Determine the (x, y) coordinate at the center of the cell enclosing the given text.  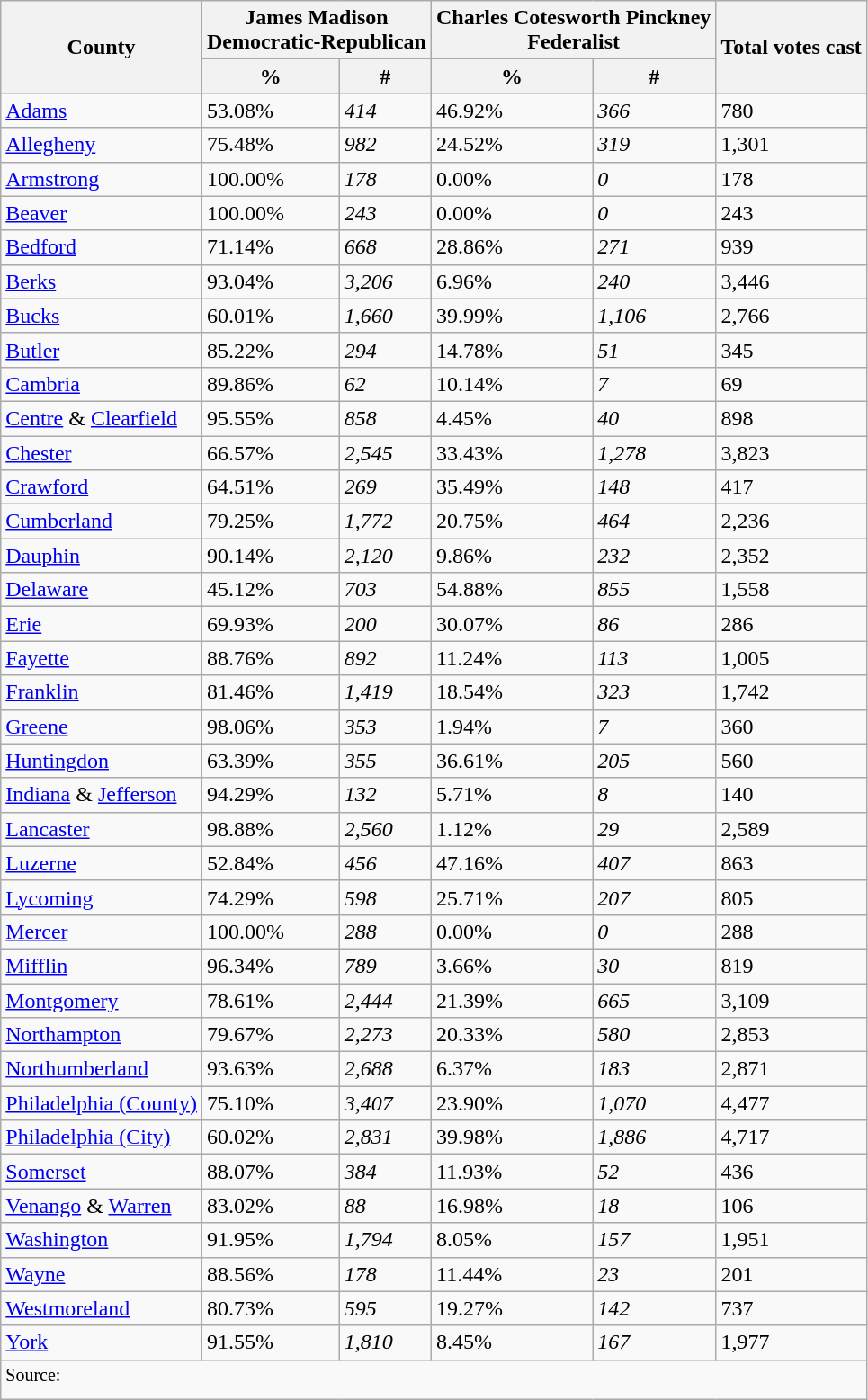
3,109 (792, 1001)
69.93% (270, 624)
2,236 (792, 522)
Fayette (102, 658)
3.66% (511, 966)
94.29% (270, 795)
18 (655, 1206)
4,717 (792, 1137)
142 (655, 1308)
737 (792, 1308)
598 (385, 897)
353 (385, 727)
384 (385, 1172)
148 (655, 487)
Venango & Warren (102, 1206)
805 (792, 897)
4.45% (511, 418)
83.02% (270, 1206)
69 (792, 384)
93.04% (270, 281)
Total votes cast (792, 47)
11.93% (511, 1172)
3,823 (792, 452)
88 (385, 1206)
8 (655, 795)
86 (655, 624)
Centre & Clearfield (102, 418)
York (102, 1342)
Mercer (102, 932)
1.12% (511, 829)
323 (655, 692)
780 (792, 111)
Northumberland (102, 1069)
Armstrong (102, 179)
16.98% (511, 1206)
79.67% (270, 1035)
78.61% (270, 1001)
1,558 (792, 590)
1,951 (792, 1240)
8.45% (511, 1342)
1,005 (792, 658)
33.43% (511, 452)
892 (385, 658)
1,301 (792, 145)
52 (655, 1172)
Chester (102, 452)
3,206 (385, 281)
2,545 (385, 452)
167 (655, 1342)
183 (655, 1069)
789 (385, 966)
863 (792, 863)
2,273 (385, 1035)
939 (792, 247)
Bucks (102, 316)
14.78% (511, 350)
64.51% (270, 487)
29 (655, 829)
1,794 (385, 1240)
982 (385, 145)
20.33% (511, 1035)
2,120 (385, 556)
Montgomery (102, 1001)
Butler (102, 350)
98.06% (270, 727)
98.88% (270, 829)
1,977 (792, 1342)
80.73% (270, 1308)
Wayne (102, 1274)
62 (385, 384)
668 (385, 247)
25.71% (511, 897)
75.48% (270, 145)
858 (385, 418)
580 (655, 1035)
Crawford (102, 487)
2,766 (792, 316)
560 (792, 761)
355 (385, 761)
Allegheny (102, 145)
271 (655, 247)
8.05% (511, 1240)
665 (655, 1001)
88.56% (270, 1274)
10.14% (511, 384)
132 (385, 795)
Greene (102, 727)
157 (655, 1240)
Charles Cotesworth PinckneyFederalist (573, 31)
95.55% (270, 418)
201 (792, 1274)
79.25% (270, 522)
19.27% (511, 1308)
Franklin (102, 692)
Lycoming (102, 897)
366 (655, 111)
County (102, 47)
6.96% (511, 281)
Luzerne (102, 863)
90.14% (270, 556)
Westmoreland (102, 1308)
28.86% (511, 247)
286 (792, 624)
Cambria (102, 384)
2,688 (385, 1069)
407 (655, 863)
Indiana & Jefferson (102, 795)
Huntingdon (102, 761)
414 (385, 111)
319 (655, 145)
1,886 (655, 1137)
9.86% (511, 556)
703 (385, 590)
1.94% (511, 727)
456 (385, 863)
36.61% (511, 761)
Bedford (102, 247)
Mifflin (102, 966)
39.98% (511, 1137)
Source: (434, 1379)
40 (655, 418)
24.52% (511, 145)
2,352 (792, 556)
1,278 (655, 452)
35.49% (511, 487)
66.57% (270, 452)
23 (655, 1274)
11.44% (511, 1274)
1,419 (385, 692)
Philadelphia (County) (102, 1103)
Cumberland (102, 522)
45.12% (270, 590)
2,444 (385, 1001)
54.88% (511, 590)
Beaver (102, 213)
18.54% (511, 692)
47.16% (511, 863)
855 (655, 590)
88.76% (270, 658)
85.22% (270, 350)
Philadelphia (City) (102, 1137)
89.86% (270, 384)
2,853 (792, 1035)
1,810 (385, 1342)
2,560 (385, 829)
21.39% (511, 1001)
232 (655, 556)
30.07% (511, 624)
140 (792, 795)
71.14% (270, 247)
1,070 (655, 1103)
Lancaster (102, 829)
5.71% (511, 795)
11.24% (511, 658)
2,831 (385, 1137)
23.90% (511, 1103)
113 (655, 658)
Berks (102, 281)
294 (385, 350)
1,660 (385, 316)
436 (792, 1172)
898 (792, 418)
595 (385, 1308)
2,871 (792, 1069)
200 (385, 624)
74.29% (270, 897)
81.46% (270, 692)
819 (792, 966)
75.10% (270, 1103)
Dauphin (102, 556)
Erie (102, 624)
93.63% (270, 1069)
207 (655, 897)
Delaware (102, 590)
2,589 (792, 829)
6.37% (511, 1069)
60.02% (270, 1137)
345 (792, 350)
39.99% (511, 316)
James MadisonDemocratic-Republican (317, 31)
88.07% (270, 1172)
3,407 (385, 1103)
240 (655, 281)
53.08% (270, 111)
63.39% (270, 761)
360 (792, 727)
1,772 (385, 522)
4,477 (792, 1103)
205 (655, 761)
Somerset (102, 1172)
1,742 (792, 692)
3,446 (792, 281)
91.95% (270, 1240)
Northampton (102, 1035)
51 (655, 350)
30 (655, 966)
Adams (102, 111)
106 (792, 1206)
1,106 (655, 316)
91.55% (270, 1342)
464 (655, 522)
46.92% (511, 111)
96.34% (270, 966)
20.75% (511, 522)
417 (792, 487)
269 (385, 487)
60.01% (270, 316)
Washington (102, 1240)
52.84% (270, 863)
